For the text-containing cell, return its midpoint in (X, Y) coordinate format. 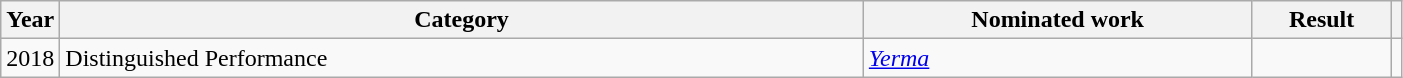
Distinguished Performance (462, 58)
Result (1322, 20)
Yerma (1058, 58)
Nominated work (1058, 20)
Category (462, 20)
Year (30, 20)
2018 (30, 58)
